Provide the (X, Y) coordinate of the cell's center where the given text is located.  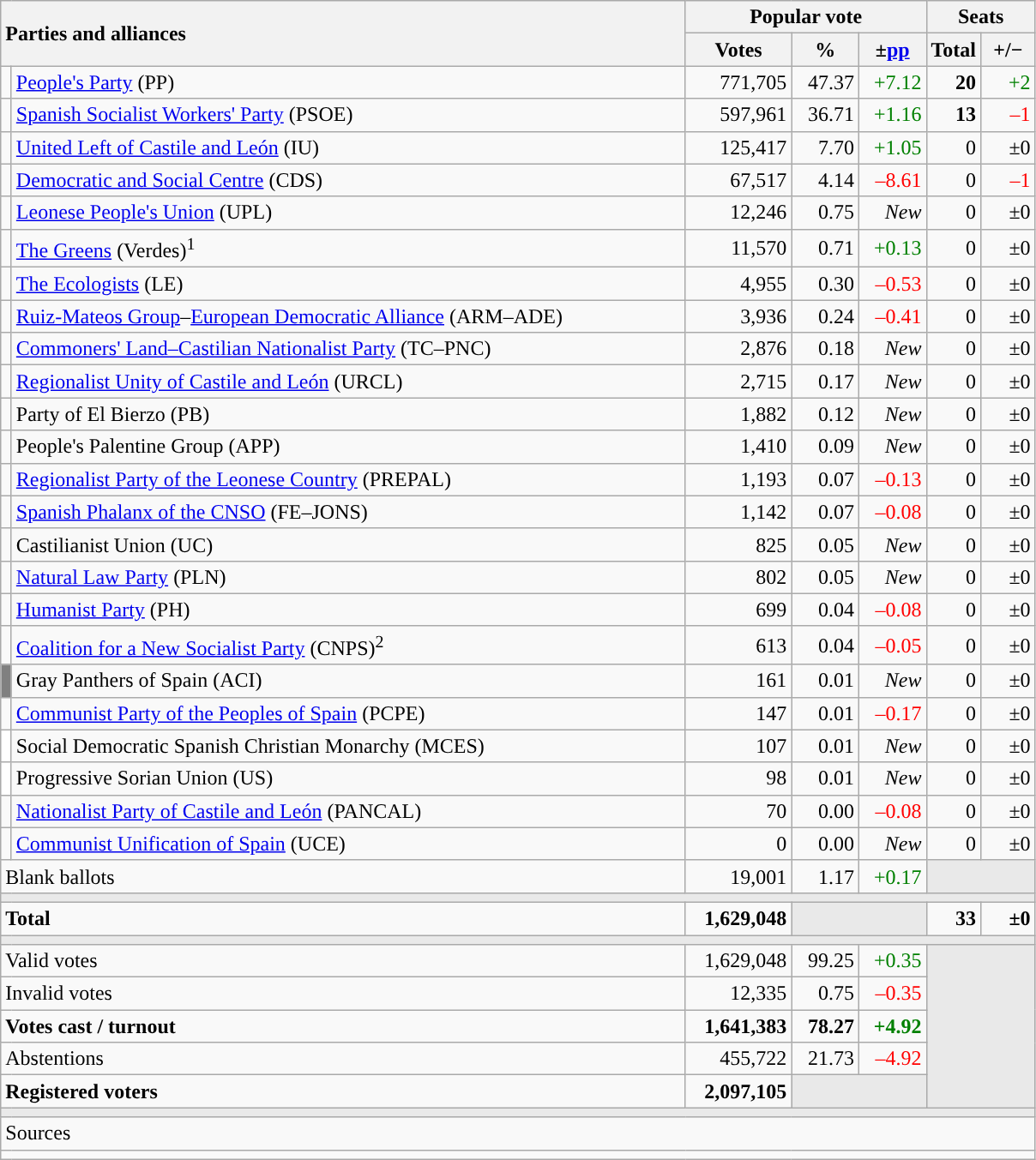
–0.13 (892, 479)
161 (738, 681)
Parties and alliances (343, 33)
2,876 (738, 349)
0.12 (825, 414)
Party of El Bierzo (PB) (348, 414)
+0.17 (892, 876)
125,417 (738, 147)
Spanish Socialist Workers' Party (PSOE) (348, 115)
+7.12 (892, 82)
33 (954, 918)
78.27 (825, 1026)
99.25 (825, 961)
+1.16 (892, 115)
Leonese People's Union (UPL) (348, 213)
0.17 (825, 382)
% (825, 50)
21.73 (825, 1059)
+2 (1009, 82)
Gray Panthers of Spain (ACI) (348, 681)
Castilianist Union (UC) (348, 544)
1,641,383 (738, 1026)
–0.41 (892, 316)
–0.17 (892, 713)
13 (954, 115)
11,570 (738, 249)
Progressive Sorian Union (US) (348, 778)
2,097,105 (738, 1091)
67,517 (738, 180)
455,722 (738, 1059)
±pp (892, 50)
Blank ballots (343, 876)
Valid votes (343, 961)
1,193 (738, 479)
1.17 (825, 876)
+/− (1009, 50)
4.14 (825, 180)
+4.92 (892, 1026)
Social Democratic Spanish Christian Monarchy (MCES) (348, 746)
147 (738, 713)
20 (954, 82)
Sources (518, 1133)
1,882 (738, 414)
Ruiz-Mateos Group–European Democratic Alliance (ARM–ADE) (348, 316)
The Ecologists (LE) (348, 284)
People's Palentine Group (APP) (348, 447)
19,001 (738, 876)
Votes (738, 50)
+1.05 (892, 147)
Communist Unification of Spain (UCE) (348, 844)
Commoners' Land–Castilian Nationalist Party (TC–PNC) (348, 349)
2,715 (738, 382)
613 (738, 645)
0.24 (825, 316)
12,335 (738, 994)
Invalid votes (343, 994)
107 (738, 746)
98 (738, 778)
597,961 (738, 115)
825 (738, 544)
3,936 (738, 316)
699 (738, 610)
4,955 (738, 284)
0.30 (825, 284)
0.71 (825, 249)
–0.53 (892, 284)
802 (738, 577)
1,410 (738, 447)
The Greens (Verdes)1 (348, 249)
–0.35 (892, 994)
Communist Party of the Peoples of Spain (PCPE) (348, 713)
Regionalist Party of the Leonese Country (PREPAL) (348, 479)
Abstentions (343, 1059)
771,705 (738, 82)
Humanist Party (PH) (348, 610)
+0.13 (892, 249)
0.09 (825, 447)
0.18 (825, 349)
Seats (981, 17)
1,142 (738, 512)
People's Party (PP) (348, 82)
Natural Law Party (PLN) (348, 577)
+0.35 (892, 961)
12,246 (738, 213)
7.70 (825, 147)
Coalition for a New Socialist Party (CNPS)2 (348, 645)
–4.92 (892, 1059)
Votes cast / turnout (343, 1026)
United Left of Castile and León (IU) (348, 147)
70 (738, 811)
Spanish Phalanx of the CNSO (FE–JONS) (348, 512)
Popular vote (806, 17)
–8.61 (892, 180)
47.37 (825, 82)
Nationalist Party of Castile and León (PANCAL) (348, 811)
–0.05 (892, 645)
Regionalist Unity of Castile and León (URCL) (348, 382)
Democratic and Social Centre (CDS) (348, 180)
Registered voters (343, 1091)
36.71 (825, 115)
